Locate the cell with the specified text and output its (X, Y) center coordinate. 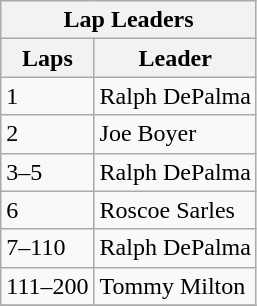
2 (48, 134)
Lap Leaders (129, 20)
7–110 (48, 248)
Laps (48, 58)
Leader (175, 58)
Tommy Milton (175, 286)
6 (48, 210)
111–200 (48, 286)
Joe Boyer (175, 134)
1 (48, 96)
Roscoe Sarles (175, 210)
3–5 (48, 172)
